Scan for the cell matching the given text and deliver its [X, Y] coordinate at center. 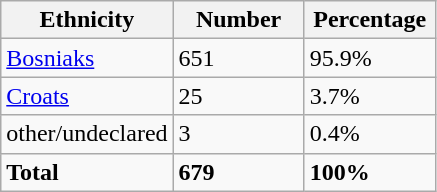
other/undeclared [87, 134]
3 [238, 134]
3.7% [370, 96]
Number [238, 20]
100% [370, 172]
0.4% [370, 134]
95.9% [370, 58]
Croats [87, 96]
Total [87, 172]
Bosniaks [87, 58]
679 [238, 172]
Percentage [370, 20]
Ethnicity [87, 20]
651 [238, 58]
25 [238, 96]
